Capture the cell that displays the provided text and extract its [x, y] central coordinate. 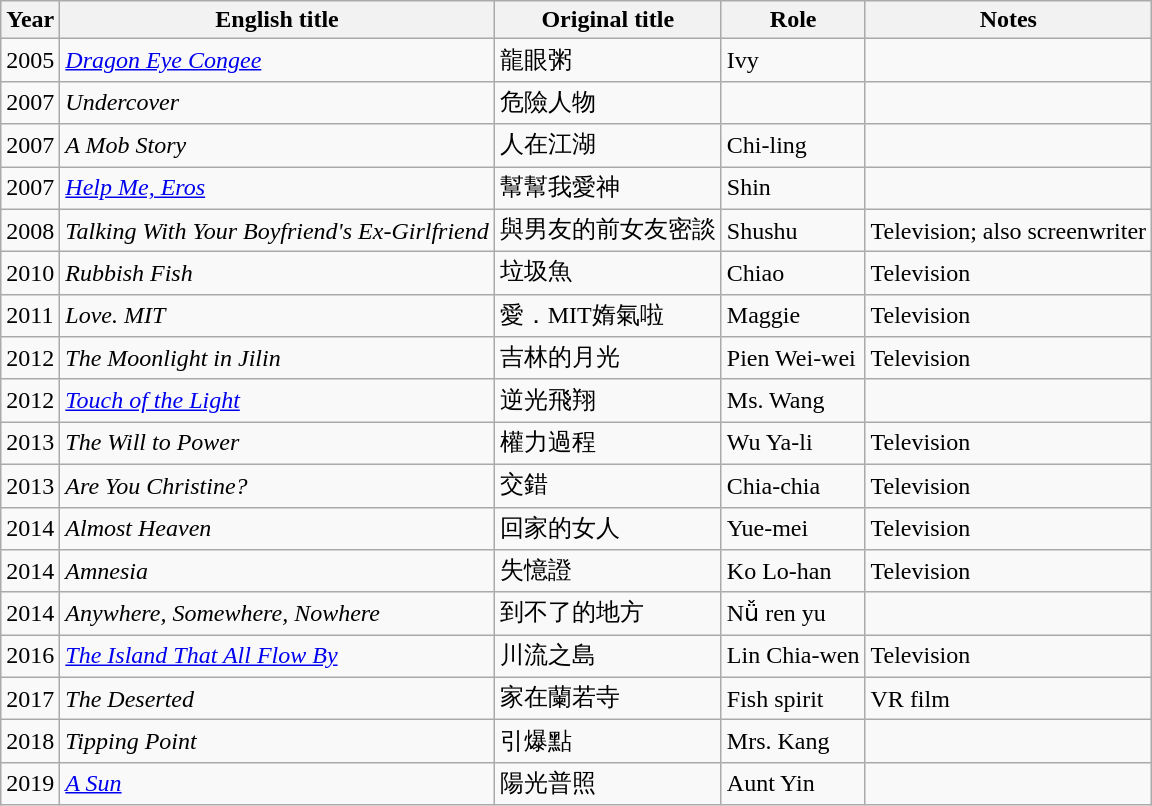
Lin Chia-wen [793, 656]
Touch of the Light [277, 400]
龍眼粥 [608, 60]
Fish spirit [793, 698]
The Island That All Flow By [277, 656]
Wu Ya-li [793, 444]
到不了的地方 [608, 614]
Undercover [277, 102]
Original title [608, 20]
Ms. Wang [793, 400]
Maggie [793, 316]
Are You Christine? [277, 486]
Notes [1008, 20]
English title [277, 20]
Aunt Yin [793, 784]
回家的女人 [608, 528]
逆光飛翔 [608, 400]
Help Me, Eros [277, 188]
The Deserted [277, 698]
2005 [30, 60]
Almost Heaven [277, 528]
交錯 [608, 486]
VR film [1008, 698]
2008 [30, 230]
Talking With Your Boyfriend's Ex-Girlfriend [277, 230]
陽光普照 [608, 784]
Tipping Point [277, 742]
2010 [30, 274]
2011 [30, 316]
A Mob Story [277, 146]
Anywhere, Somewhere, Nowhere [277, 614]
Pien Wei-wei [793, 358]
權力過程 [608, 444]
2017 [30, 698]
吉林的月光 [608, 358]
Chi-ling [793, 146]
Yue-mei [793, 528]
Mrs. Kang [793, 742]
The Will to Power [277, 444]
Chia-chia [793, 486]
Ivy [793, 60]
危險人物 [608, 102]
Amnesia [277, 572]
Television; also screenwriter [1008, 230]
川流之島 [608, 656]
與男友的前女友密談 [608, 230]
Ko Lo-han [793, 572]
2016 [30, 656]
人在江湖 [608, 146]
The Moonlight in Jilin [277, 358]
幫幫我愛神 [608, 188]
垃圾魚 [608, 274]
Dragon Eye Congee [277, 60]
2018 [30, 742]
引爆點 [608, 742]
Role [793, 20]
Year [30, 20]
A Sun [277, 784]
Love. MIT [277, 316]
Shushu [793, 230]
2019 [30, 784]
Chiao [793, 274]
Shin [793, 188]
失憶證 [608, 572]
家在蘭若寺 [608, 698]
Rubbish Fish [277, 274]
愛．MIT媠氣啦 [608, 316]
Nǚ ren yu [793, 614]
